Scan for the cell matching the given text and deliver its [x, y] coordinate at center. 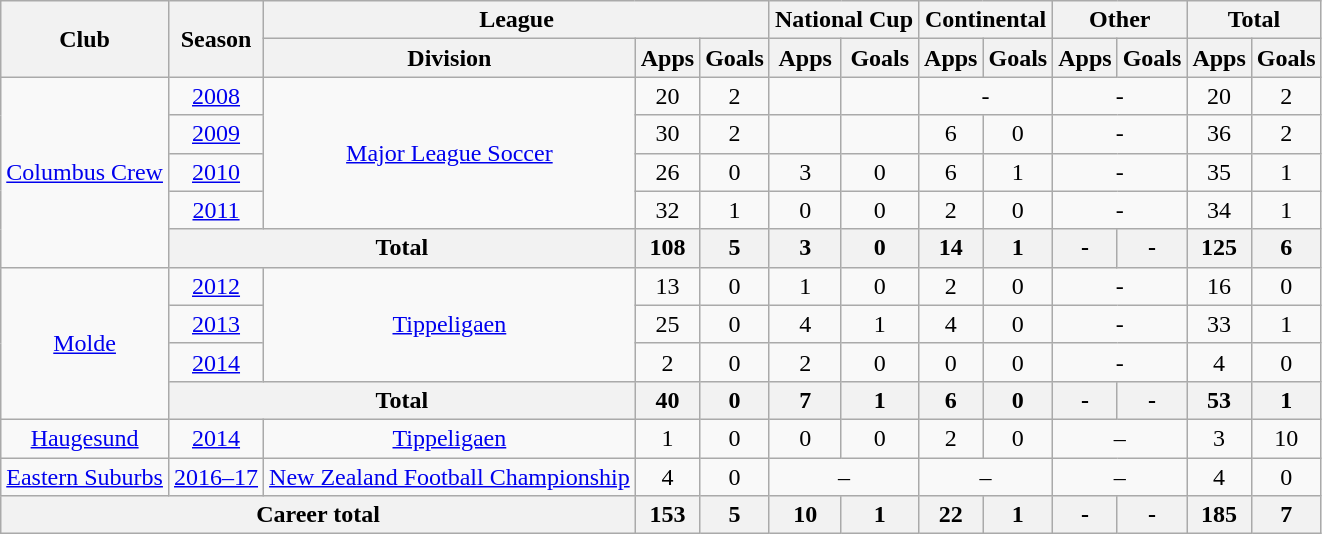
22 [951, 515]
26 [667, 172]
32 [667, 210]
Club [85, 39]
2009 [216, 134]
Haugesund [85, 438]
2016–17 [216, 477]
Eastern Suburbs [85, 477]
2011 [216, 210]
13 [667, 286]
Other [1120, 20]
Division [450, 58]
16 [1219, 286]
2010 [216, 172]
30 [667, 134]
Season [216, 39]
33 [1219, 324]
53 [1219, 400]
National Cup [844, 20]
2008 [216, 96]
108 [667, 248]
36 [1219, 134]
35 [1219, 172]
League [517, 20]
40 [667, 400]
14 [951, 248]
34 [1219, 210]
25 [667, 324]
Continental [986, 20]
125 [1219, 248]
Columbus Crew [85, 172]
Major League Soccer [450, 153]
2012 [216, 286]
185 [1219, 515]
153 [667, 515]
Molde [85, 343]
2013 [216, 324]
Career total [318, 515]
New Zealand Football Championship [450, 477]
